Pinpoint the cell where the given text exists, returning its (x, y) midpoint coordinate. 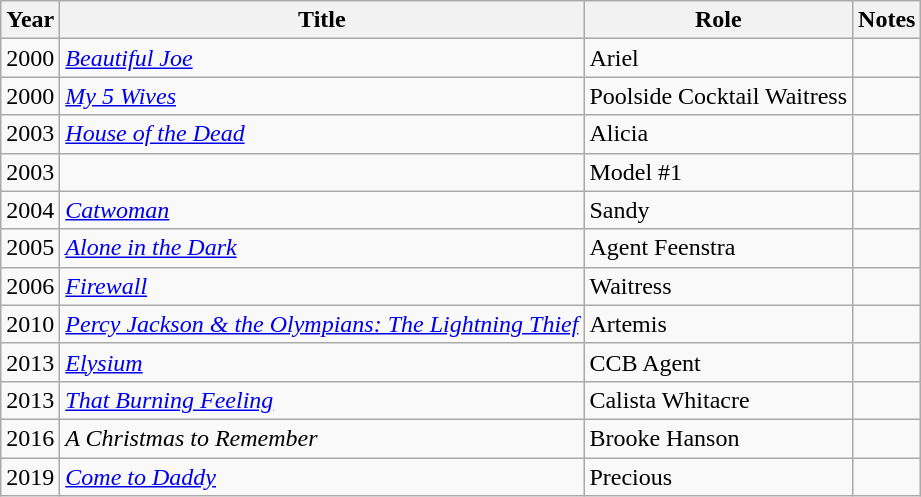
Sandy (718, 210)
Catwoman (322, 210)
A Christmas to Remember (322, 438)
2006 (30, 286)
Notes (887, 20)
That Burning Feeling (322, 400)
My 5 Wives (322, 96)
2016 (30, 438)
Ariel (718, 58)
Elysium (322, 362)
Poolside Cocktail Waitress (718, 96)
Role (718, 20)
Year (30, 20)
2010 (30, 324)
2005 (30, 248)
Alicia (718, 134)
Precious (718, 477)
Alone in the Dark (322, 248)
Agent Feenstra (718, 248)
2004 (30, 210)
Title (322, 20)
Firewall (322, 286)
Percy Jackson & the Olympians: The Lightning Thief (322, 324)
Calista Whitacre (718, 400)
Waitress (718, 286)
House of the Dead (322, 134)
CCB Agent (718, 362)
Come to Daddy (322, 477)
Artemis (718, 324)
Beautiful Joe (322, 58)
Brooke Hanson (718, 438)
2019 (30, 477)
Model #1 (718, 172)
